Identify which cell holds the provided text, then report its [X, Y] central coordinate. 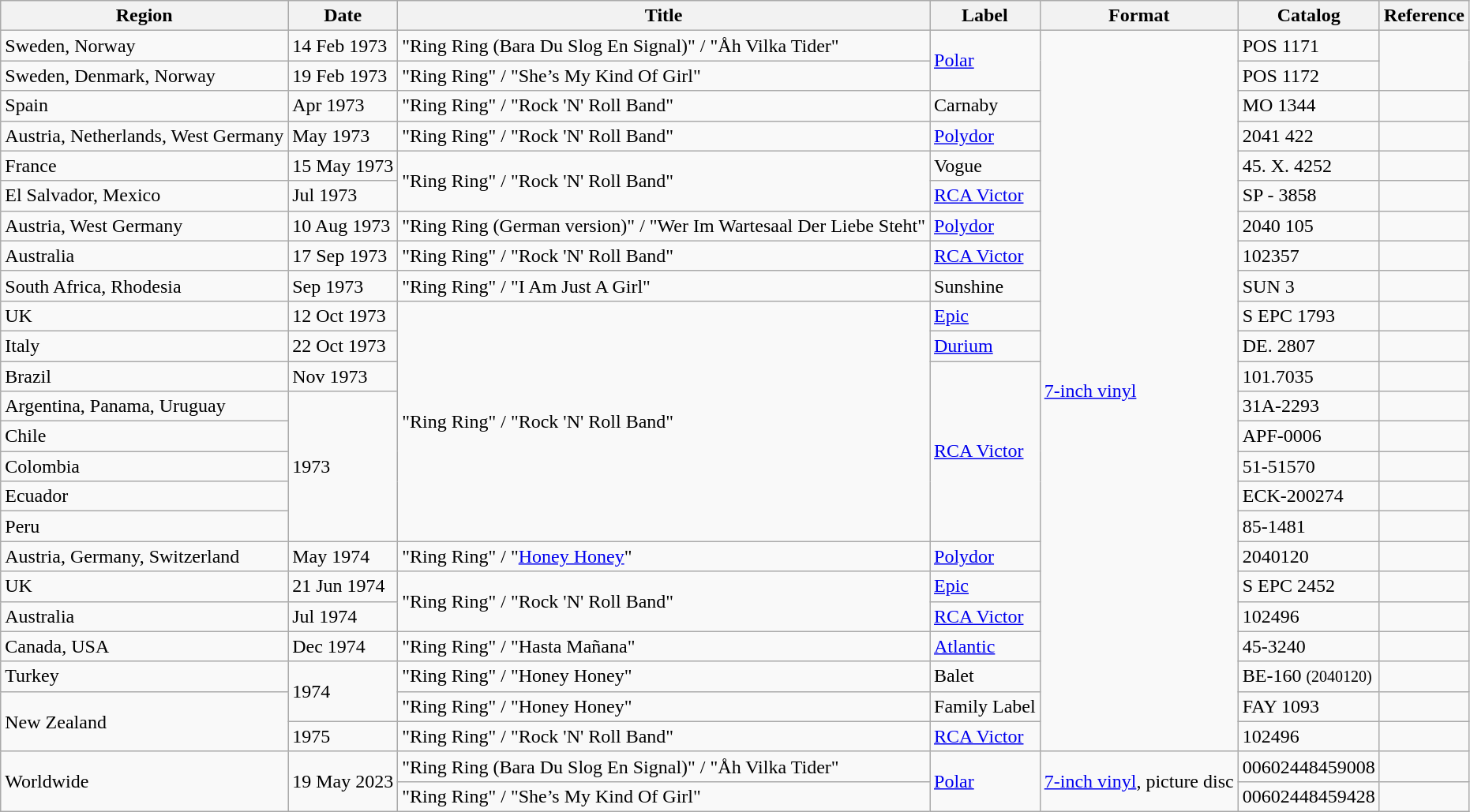
Label [985, 16]
Ecuador [144, 496]
SUN 3 [1309, 286]
Spain [144, 106]
2041 422 [1309, 136]
1974 [343, 691]
Jul 1973 [343, 196]
2040 105 [1309, 226]
S EPC 2452 [1309, 586]
00602448459008 [1309, 766]
MO 1344 [1309, 106]
Sweden, Denmark, Norway [144, 76]
45. X. 4252 [1309, 166]
101.7035 [1309, 376]
45-3240 [1309, 646]
Sunshine [985, 286]
ECK-200274 [1309, 496]
POS 1171 [1309, 46]
Austria, Germany, Switzerland [144, 556]
DE. 2807 [1309, 346]
15 May 1973 [343, 166]
Date [343, 16]
Carnaby [985, 106]
Austria, Netherlands, West Germany [144, 136]
Family Label [985, 706]
17 Sep 1973 [343, 256]
31A-2293 [1309, 406]
Chile [144, 436]
Argentina, Panama, Uruguay [144, 406]
102357 [1309, 256]
Apr 1973 [343, 106]
France [144, 166]
FAY 1093 [1309, 706]
"Ring Ring (German version)" / "Wer Im Wartesaal Der Liebe Steht" [664, 226]
21 Jun 1974 [343, 586]
New Zealand [144, 721]
S EPC 1793 [1309, 316]
Region [144, 16]
Reference [1424, 16]
Sweden, Norway [144, 46]
7-inch vinyl [1138, 391]
Balet [985, 676]
APF-0006 [1309, 436]
00602448459428 [1309, 796]
Turkey [144, 676]
51-51570 [1309, 466]
1975 [343, 736]
85-1481 [1309, 526]
South Africa, Rhodesia [144, 286]
"Ring Ring" / "I Am Just A Girl" [664, 286]
Dec 1974 [343, 646]
Vogue [985, 166]
Brazil [144, 376]
Durium [985, 346]
Worldwide [144, 781]
22 Oct 1973 [343, 346]
Catalog [1309, 16]
Jul 1974 [343, 616]
Sep 1973 [343, 286]
Nov 1973 [343, 376]
Format [1138, 16]
May 1973 [343, 136]
7-inch vinyl, picture disc [1138, 781]
19 Feb 1973 [343, 76]
Austria, West Germany [144, 226]
POS 1172 [1309, 76]
2040120 [1309, 556]
"Ring Ring" / "Hasta Mañana" [664, 646]
1973 [343, 466]
May 1974 [343, 556]
SP - 3858 [1309, 196]
Italy [144, 346]
Colombia [144, 466]
BE-160 (2040120) [1309, 676]
10 Aug 1973 [343, 226]
Title [664, 16]
Atlantic [985, 646]
Canada, USA [144, 646]
12 Oct 1973 [343, 316]
19 May 2023 [343, 781]
14 Feb 1973 [343, 46]
El Salvador, Mexico [144, 196]
Peru [144, 526]
